Identify which cell holds the provided text, then report its [X, Y] central coordinate. 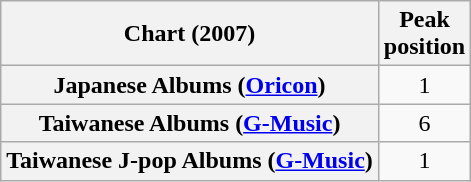
Taiwanese J-pop Albums (G-Music) [190, 161]
Japanese Albums (Oricon) [190, 85]
Chart (2007) [190, 34]
Peakposition [424, 34]
Taiwanese Albums (G-Music) [190, 123]
6 [424, 123]
